Capture the cell that displays the provided text and extract its (x, y) central coordinate. 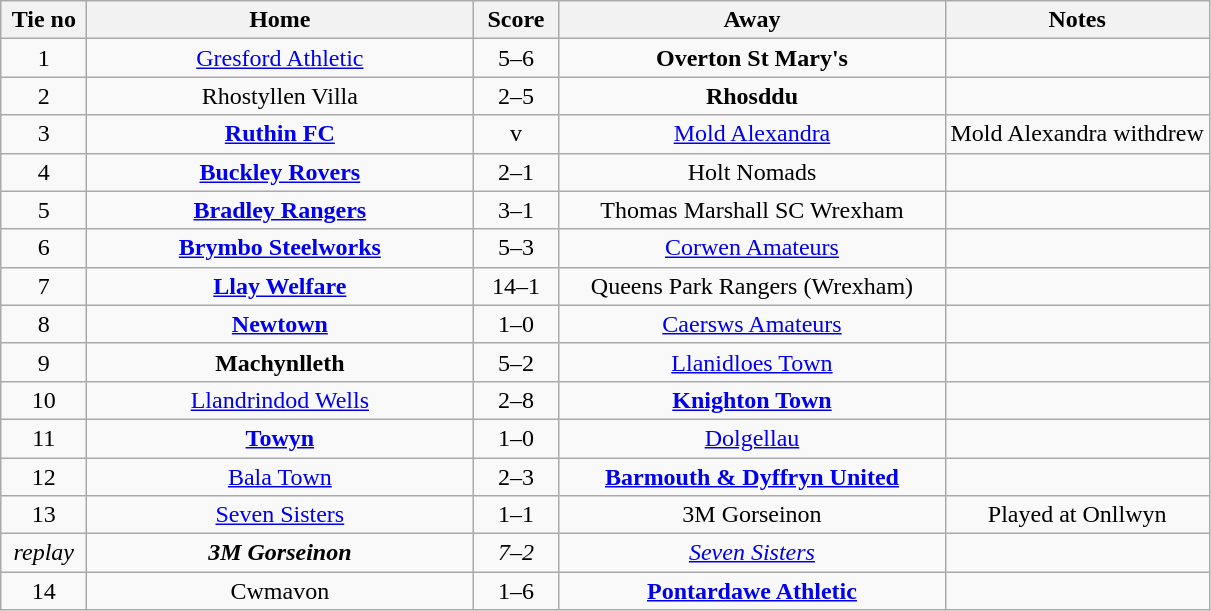
4 (44, 172)
Knighton Town (752, 400)
Mold Alexandra withdrew (1077, 134)
Machynlleth (280, 362)
Cwmavon (280, 591)
Tie no (44, 20)
Brymbo Steelworks (280, 248)
13 (44, 515)
1 (44, 58)
5 (44, 210)
Caersws Amateurs (752, 324)
11 (44, 438)
Llandrindod Wells (280, 400)
1–6 (516, 591)
7–2 (516, 553)
replay (44, 553)
2–3 (516, 477)
Holt Nomads (752, 172)
2 (44, 96)
Queens Park Rangers (Wrexham) (752, 286)
Buckley Rovers (280, 172)
12 (44, 477)
2–5 (516, 96)
v (516, 134)
Score (516, 20)
14 (44, 591)
Away (752, 20)
9 (44, 362)
Newtown (280, 324)
Thomas Marshall SC Wrexham (752, 210)
Overton St Mary's (752, 58)
Corwen Amateurs (752, 248)
Gresford Athletic (280, 58)
Llay Welfare (280, 286)
Bala Town (280, 477)
2–8 (516, 400)
Mold Alexandra (752, 134)
Rhosddu (752, 96)
Rhostyllen Villa (280, 96)
Pontardawe Athletic (752, 591)
Barmouth & Dyffryn United (752, 477)
1–1 (516, 515)
Notes (1077, 20)
8 (44, 324)
3 (44, 134)
3–1 (516, 210)
Dolgellau (752, 438)
Bradley Rangers (280, 210)
10 (44, 400)
Home (280, 20)
5–2 (516, 362)
6 (44, 248)
5–3 (516, 248)
Llanidloes Town (752, 362)
Ruthin FC (280, 134)
2–1 (516, 172)
7 (44, 286)
5–6 (516, 58)
Played at Onllwyn (1077, 515)
Towyn (280, 438)
14–1 (516, 286)
